Detect which cell encompasses the target text, then output its [x, y] center coordinate. 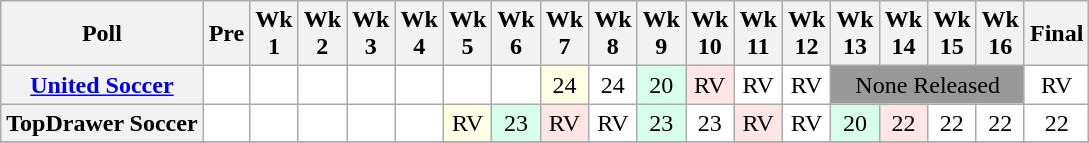
Wk3 [371, 34]
Wk9 [661, 34]
Wk11 [758, 34]
Wk7 [564, 34]
United Soccer [102, 85]
Wk1 [274, 34]
Wk8 [613, 34]
Pre [226, 34]
TopDrawer Soccer [102, 123]
Wk14 [903, 34]
Wk4 [419, 34]
Wk13 [855, 34]
Wk15 [952, 34]
Wk10 [710, 34]
None Released [928, 85]
Wk12 [806, 34]
Wk2 [322, 34]
Wk16 [1000, 34]
Final [1056, 34]
Wk5 [467, 34]
Poll [102, 34]
Wk6 [516, 34]
